From the cell containing the given text, extract its center point as (X, Y) coordinate. 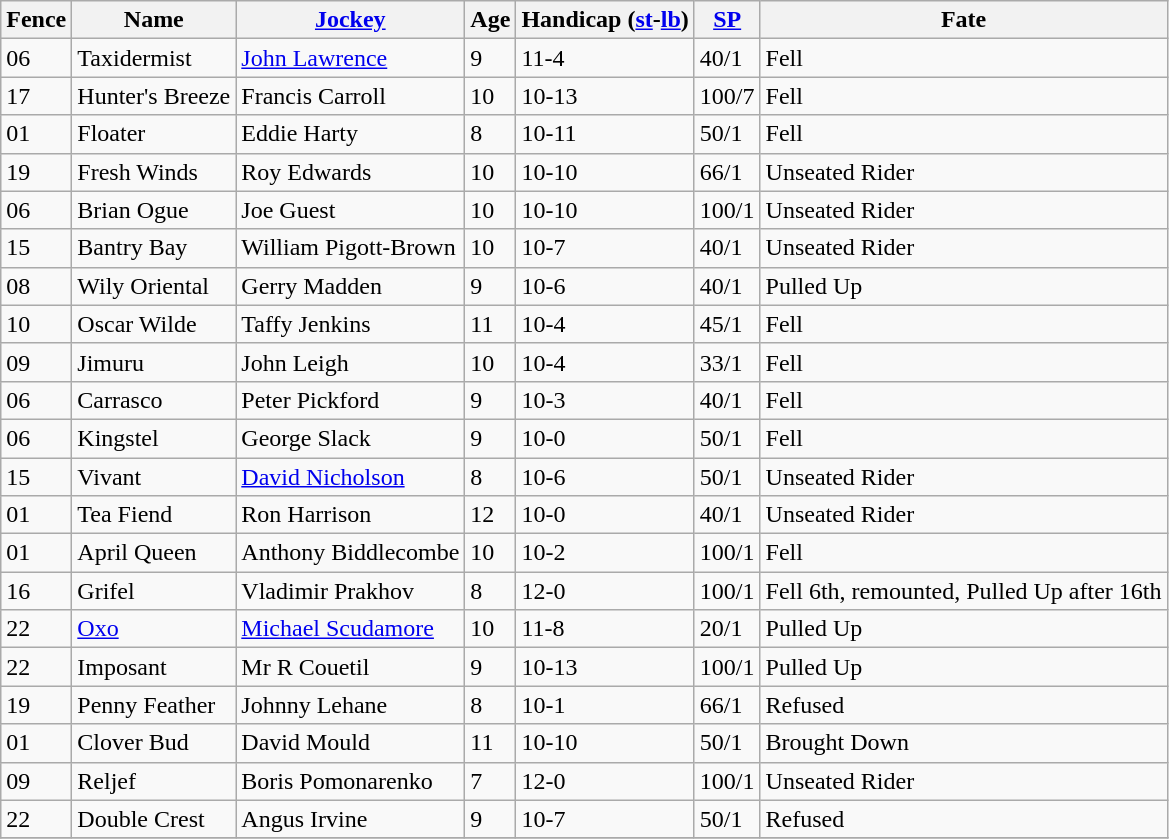
Imposant (154, 667)
Johnny Lehane (350, 705)
10-2 (605, 553)
45/1 (727, 324)
10-1 (605, 705)
10-11 (605, 134)
Ron Harrison (350, 515)
11-4 (605, 58)
April Queen (154, 553)
Floater (154, 134)
7 (490, 781)
Carrasco (154, 400)
Clover Bud (154, 743)
Handicap (st-lb) (605, 20)
17 (36, 96)
Francis Carroll (350, 96)
100/7 (727, 96)
William Pigott-Brown (350, 248)
Vladimir Prakhov (350, 591)
33/1 (727, 362)
16 (36, 591)
David Mould (350, 743)
Brian Ogue (154, 210)
Kingstel (154, 438)
John Lawrence (350, 58)
Peter Pickford (350, 400)
John Leigh (350, 362)
Taxidermist (154, 58)
Michael Scudamore (350, 629)
Boris Pomonarenko (350, 781)
Jockey (350, 20)
Fence (36, 20)
David Nicholson (350, 477)
Mr R Couetil (350, 667)
Anthony Biddlecombe (350, 553)
Name (154, 20)
Brought Down (964, 743)
Gerry Madden (350, 286)
Bantry Bay (154, 248)
11-8 (605, 629)
Fell 6th, remounted, Pulled Up after 16th (964, 591)
Taffy Jenkins (350, 324)
08 (36, 286)
Vivant (154, 477)
12 (490, 515)
Tea Fiend (154, 515)
George Slack (350, 438)
Angus Irvine (350, 819)
Age (490, 20)
Oxo (154, 629)
Eddie Harty (350, 134)
20/1 (727, 629)
Fresh Winds (154, 172)
Fate (964, 20)
Penny Feather (154, 705)
Jimuru (154, 362)
SP (727, 20)
Double Crest (154, 819)
Grifel (154, 591)
Hunter's Breeze (154, 96)
Reljef (154, 781)
10-3 (605, 400)
Oscar Wilde (154, 324)
Wily Oriental (154, 286)
Joe Guest (350, 210)
Roy Edwards (350, 172)
